Extract the (x, y) coordinate from the center of the cell holding the provided text.  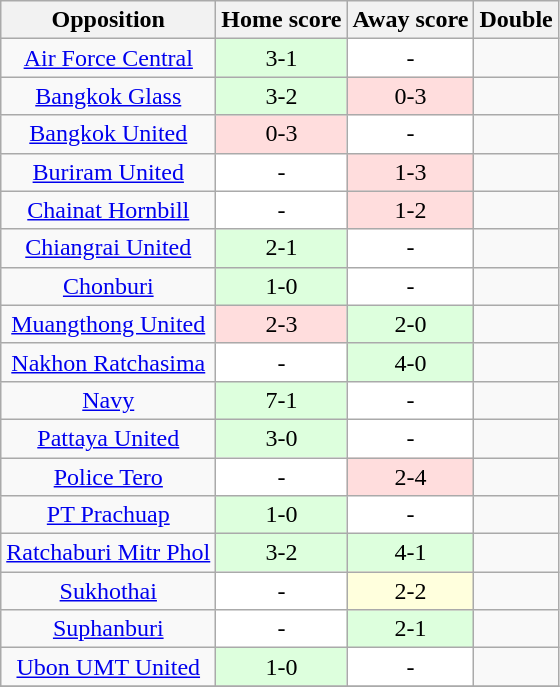
2-3 (282, 324)
Home score (282, 20)
4-0 (410, 362)
Double (516, 20)
Ratchaburi Mitr Phol (108, 553)
1-2 (410, 210)
2-2 (410, 591)
Suphanburi (108, 629)
Chonburi (108, 286)
Chainat Hornbill (108, 210)
Nakhon Ratchasima (108, 362)
Bangkok Glass (108, 96)
3-1 (282, 58)
3-0 (282, 438)
Muangthong United (108, 324)
Navy (108, 400)
7-1 (282, 400)
2-0 (410, 324)
2-4 (410, 477)
Bangkok United (108, 134)
Sukhothai (108, 591)
PT Prachuap (108, 515)
Away score (410, 20)
Pattaya United (108, 438)
Buriram United (108, 172)
Air Force Central (108, 58)
Ubon UMT United (108, 667)
Opposition (108, 20)
1-3 (410, 172)
4-1 (410, 553)
Police Tero (108, 477)
Chiangrai United (108, 248)
